Pinpoint the cell where the given text exists, returning its [X, Y] midpoint coordinate. 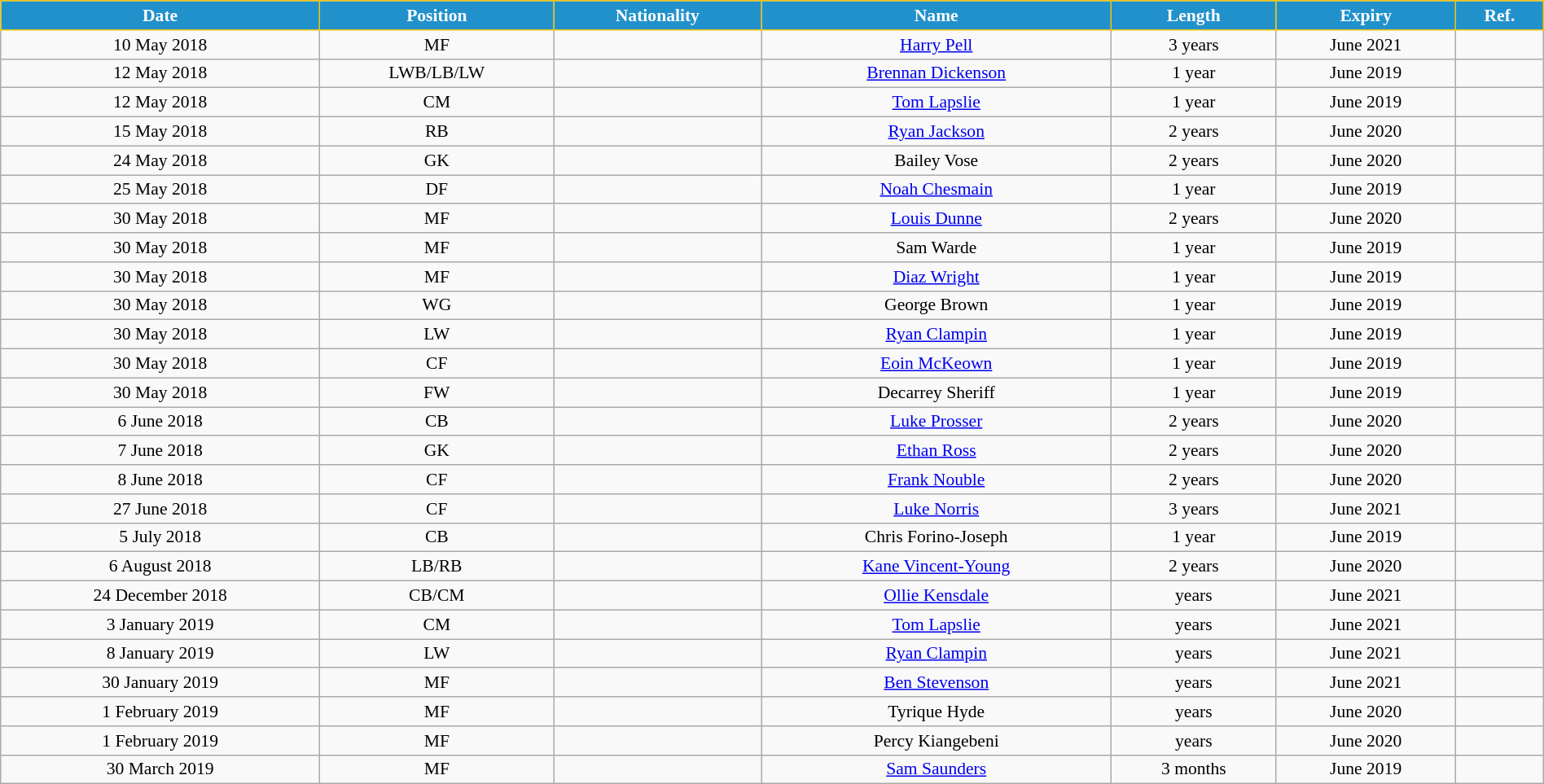
10 May 2018 [160, 45]
LWB/LB/LW [437, 73]
24 May 2018 [160, 160]
Ollie Kensdale [936, 596]
7 June 2018 [160, 451]
Noah Chesmain [936, 190]
WG [437, 305]
Kane Vincent-Young [936, 567]
Diaz Wright [936, 277]
24 December 2018 [160, 596]
George Brown [936, 305]
3 months [1194, 769]
27 June 2018 [160, 509]
Length [1194, 15]
Eoin McKeown [936, 364]
Frank Nouble [936, 480]
Luke Prosser [936, 422]
Ryan Jackson [936, 132]
Nationality [657, 15]
6 August 2018 [160, 567]
Decarrey Sheriff [936, 392]
Sam Saunders [936, 769]
Position [437, 15]
15 May 2018 [160, 132]
Ben Stevenson [936, 683]
Name [936, 15]
6 June 2018 [160, 422]
Ethan Ross [936, 451]
30 January 2019 [160, 683]
25 May 2018 [160, 190]
Expiry [1366, 15]
Luke Norris [936, 509]
RB [437, 132]
Tyrique Hyde [936, 712]
Sam Warde [936, 247]
Brennan Dickenson [936, 73]
LB/RB [437, 567]
3 January 2019 [160, 624]
Percy Kiangebeni [936, 741]
8 January 2019 [160, 654]
30 March 2019 [160, 769]
Harry Pell [936, 45]
Bailey Vose [936, 160]
CB/CM [437, 596]
Chris Forino-Joseph [936, 537]
Ref. [1500, 15]
FW [437, 392]
Louis Dunne [936, 219]
Date [160, 15]
8 June 2018 [160, 480]
DF [437, 190]
5 July 2018 [160, 537]
